Provide the (x, y) coordinate of the cell's center where the given text is located.  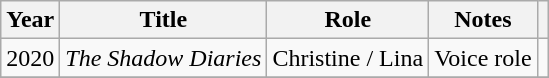
Christine / Lina (348, 58)
Notes (484, 20)
2020 (30, 58)
Year (30, 20)
The Shadow Diaries (164, 58)
Voice role (484, 58)
Title (164, 20)
Role (348, 20)
